Search for the cell housing the specified text and yield its [x, y] center coordinate. 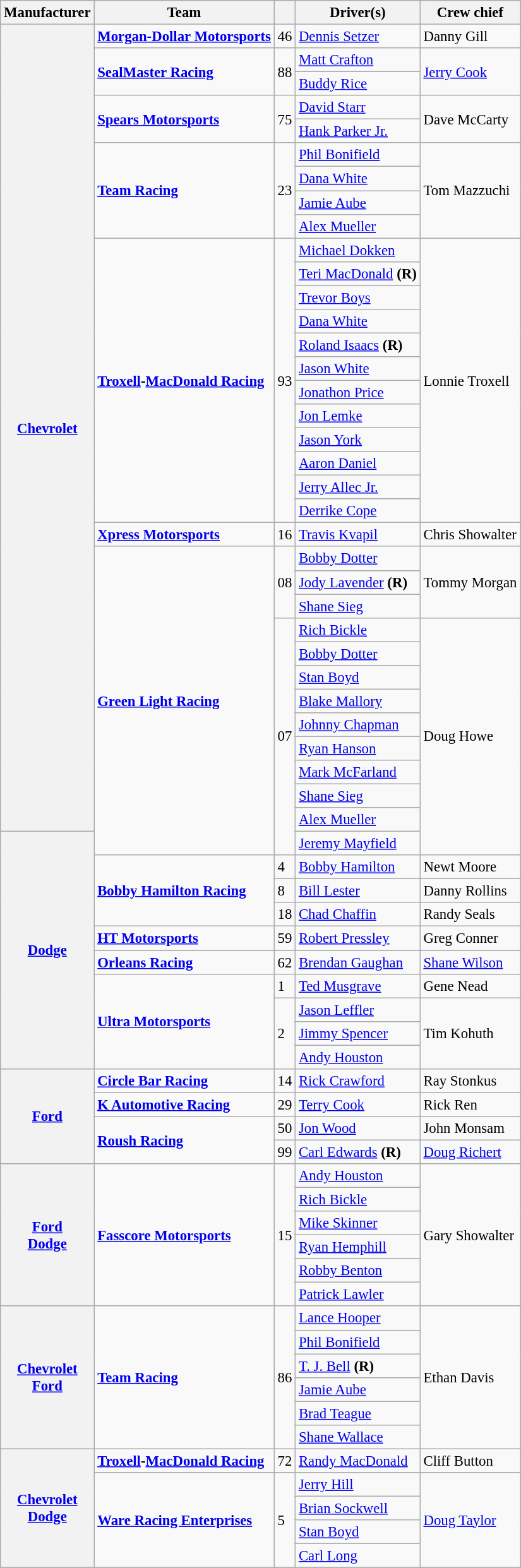
Dave McCarty [470, 119]
Newt Moore [470, 867]
Dennis Setzer [358, 37]
David Starr [358, 107]
4 [284, 867]
Ethan Davis [470, 1378]
07 [284, 736]
1 [284, 986]
Jerry Allec Jr. [358, 488]
Carl Edwards (R) [358, 1152]
Gene Nead [470, 986]
Jon Lemke [358, 416]
Shane Wilson [470, 962]
Carl Long [358, 1556]
14 [284, 1081]
Ted Musgrave [358, 986]
Ray Stonkus [470, 1081]
Matt Crafton [358, 60]
8 [284, 891]
Hank Parker Jr. [358, 131]
62 [284, 962]
Gary Showalter [470, 1235]
Brad Teague [358, 1413]
59 [284, 938]
Trevor Boys [358, 297]
88 [284, 72]
08 [284, 582]
Chad Chaffin [358, 915]
SealMaster Racing [184, 72]
Morgan-Dollar Motorsports [184, 37]
Greg Conner [470, 938]
Jerry Hill [358, 1485]
Ryan Hemphill [358, 1247]
Manufacturer [47, 13]
Chevrolet [47, 428]
Dodge [47, 950]
Cliff Button [470, 1461]
93 [284, 380]
Jeremy Mayfield [358, 844]
Bobby Hamilton Racing [184, 890]
K Automotive Racing [184, 1104]
Jason White [358, 369]
ChevroletDodge [47, 1508]
Orleans Racing [184, 962]
FordDodge [47, 1235]
Travis Kvapil [358, 535]
Brendan Gaughan [358, 962]
Robert Pressley [358, 938]
Johnny Chapman [358, 725]
Teri MacDonald (R) [358, 273]
Driver(s) [358, 13]
Circle Bar Racing [184, 1081]
Fasscore Motorsports [184, 1235]
Tommy Morgan [470, 582]
Roush Racing [184, 1140]
Doug Richert [470, 1152]
Tim Kohuth [470, 1033]
Tom Mazzuchi [470, 190]
Patrick Lawler [358, 1295]
Jody Lavender (R) [358, 582]
Chris Showalter [470, 535]
Jonathon Price [358, 392]
Blake Mallory [358, 701]
Crew chief [470, 13]
Spears Motorsports [184, 119]
Buddy Rice [358, 84]
Green Light Racing [184, 701]
Derrike Cope [358, 511]
Jason Leffler [358, 1010]
2 [284, 1033]
16 [284, 535]
5 [284, 1520]
Randy MacDonald [358, 1461]
Xpress Motorsports [184, 535]
29 [284, 1104]
Roland Isaacs (R) [358, 345]
50 [284, 1128]
99 [284, 1152]
T. J. Bell (R) [358, 1366]
23 [284, 190]
46 [284, 37]
Doug Taylor [470, 1520]
Mark McFarland [358, 772]
HT Motorsports [184, 938]
Terry Cook [358, 1104]
Chevrolet Ford [47, 1378]
Jimmy Spencer [358, 1033]
Ware Racing Enterprises [184, 1520]
Aaron Daniel [358, 464]
Bobby Hamilton [358, 867]
Mike Skinner [358, 1223]
Lonnie Troxell [470, 380]
Jason York [358, 440]
Jon Wood [358, 1128]
75 [284, 119]
Bill Lester [358, 891]
Doug Howe [470, 736]
Jerry Cook [470, 72]
John Monsam [470, 1128]
Michael Dokken [358, 250]
72 [284, 1461]
Lance Hooper [358, 1319]
15 [284, 1235]
Ryan Hanson [358, 748]
Brian Sockwell [358, 1508]
Robby Benton [358, 1271]
Ford [47, 1116]
Rick Ren [470, 1104]
86 [284, 1378]
Randy Seals [470, 915]
Ultra Motorsports [184, 1021]
Danny Gill [470, 37]
18 [284, 915]
Team [184, 13]
Rick Crawford [358, 1081]
Shane Wallace [358, 1437]
Danny Rollins [470, 891]
